Detect which cell encompasses the target text, then output its (x, y) center coordinate. 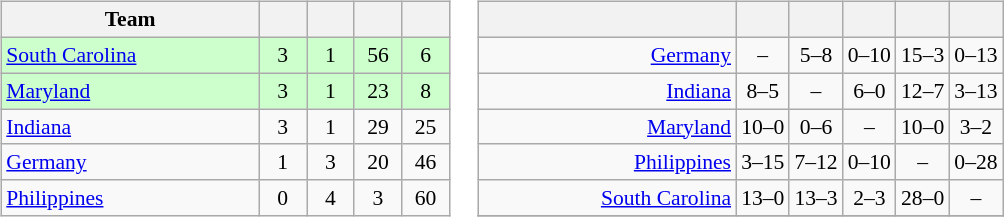
56 (378, 55)
0 (283, 198)
3–2 (976, 127)
13–0 (762, 198)
46 (426, 162)
3–15 (762, 162)
Team (130, 20)
29 (378, 127)
7–12 (816, 162)
8 (426, 91)
12–7 (922, 91)
2–3 (870, 198)
0–6 (816, 127)
28–0 (922, 198)
0–13 (976, 55)
6 (426, 55)
4 (330, 198)
23 (378, 91)
0–28 (976, 162)
25 (426, 127)
6–0 (870, 91)
8–5 (762, 91)
15–3 (922, 55)
13–3 (816, 198)
60 (426, 198)
20 (378, 162)
5–8 (816, 55)
3–13 (976, 91)
